From the cell containing the given text, extract its center point as [X, Y] coordinate. 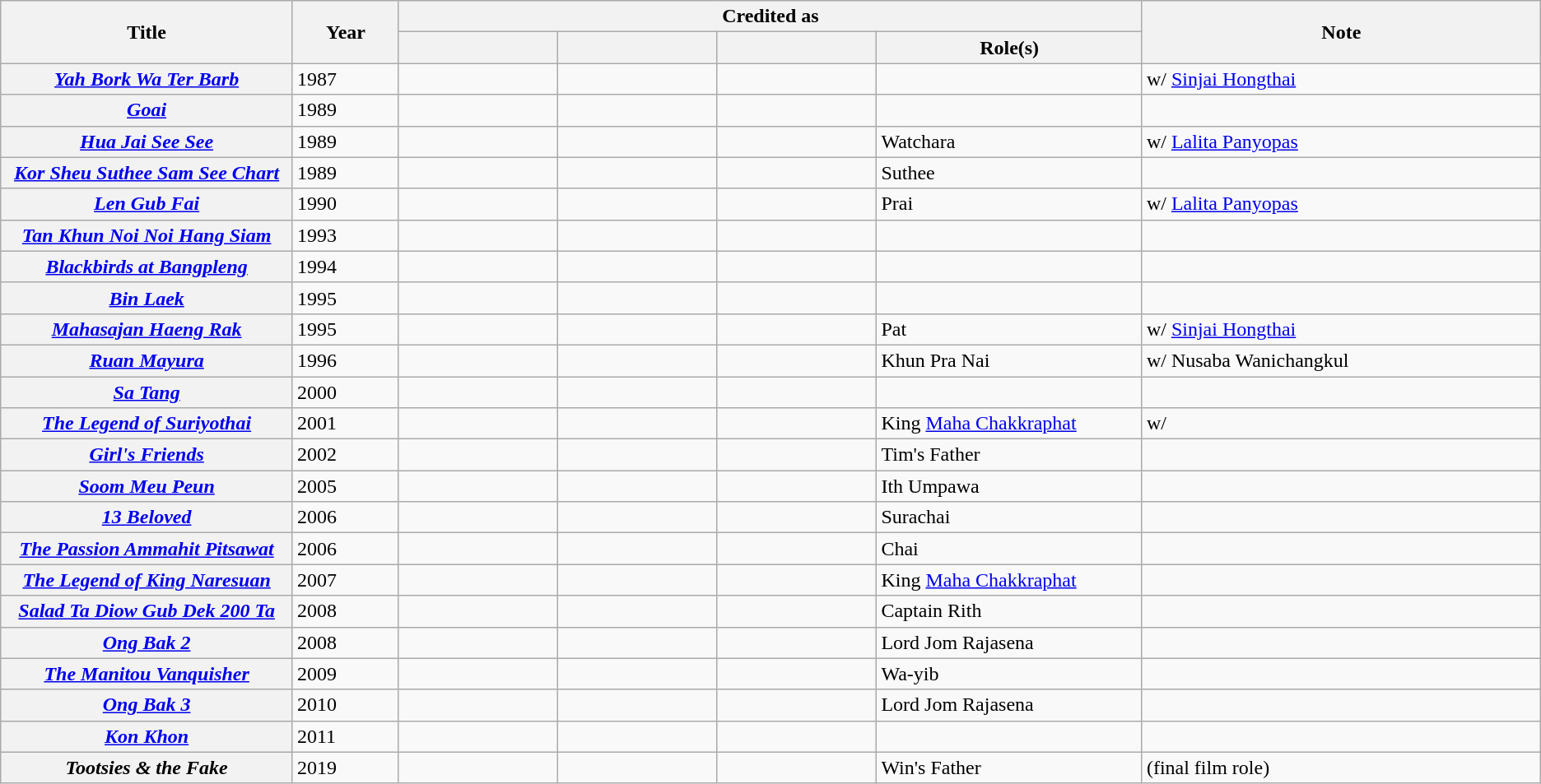
The Legend of King Naresuan [147, 580]
Sa Tang [147, 392]
Suthee [1009, 173]
1996 [346, 360]
The Passion Ammahit Pitsawat [147, 549]
2002 [346, 455]
Win's Father [1009, 768]
1993 [346, 235]
13 Beloved [147, 517]
Credited as [770, 16]
1987 [346, 79]
2019 [346, 768]
2009 [346, 674]
1990 [346, 204]
Pat [1009, 329]
Yah Bork Wa Ter Barb [147, 79]
Len Gub Fai [147, 204]
Ruan Mayura [147, 360]
Role(s) [1009, 48]
The Manitou Vanquisher [147, 674]
2007 [346, 580]
Tim's Father [1009, 455]
Wa-yib [1009, 674]
Chai [1009, 549]
2000 [346, 392]
Prai [1009, 204]
Tootsies & the Fake [147, 768]
Watchara [1009, 141]
2001 [346, 424]
1994 [346, 267]
Surachai [1009, 517]
2005 [346, 486]
Girl's Friends [147, 455]
Bin Laek [147, 298]
Title [147, 32]
w/ [1341, 424]
Ong Bak 3 [147, 705]
Tan Khun Noi Noi Hang Siam [147, 235]
Salad Ta Diow Gub Dek 200 Ta [147, 611]
(final film role) [1341, 768]
Hua Jai See See [147, 141]
Note [1341, 32]
Kon Khon [147, 736]
Ith Umpawa [1009, 486]
Captain Rith [1009, 611]
Blackbirds at Bangpleng [147, 267]
Kor Sheu Suthee Sam See Chart [147, 173]
Khun Pra Nai [1009, 360]
2011 [346, 736]
Year [346, 32]
2010 [346, 705]
Ong Bak 2 [147, 643]
Goai [147, 110]
w/ Nusaba Wanichangkul [1341, 360]
Soom Meu Peun [147, 486]
Mahasajan Haeng Rak [147, 329]
The Legend of Suriyothai [147, 424]
